Output the [x, y] coordinate of the center of the cell containing the given text.  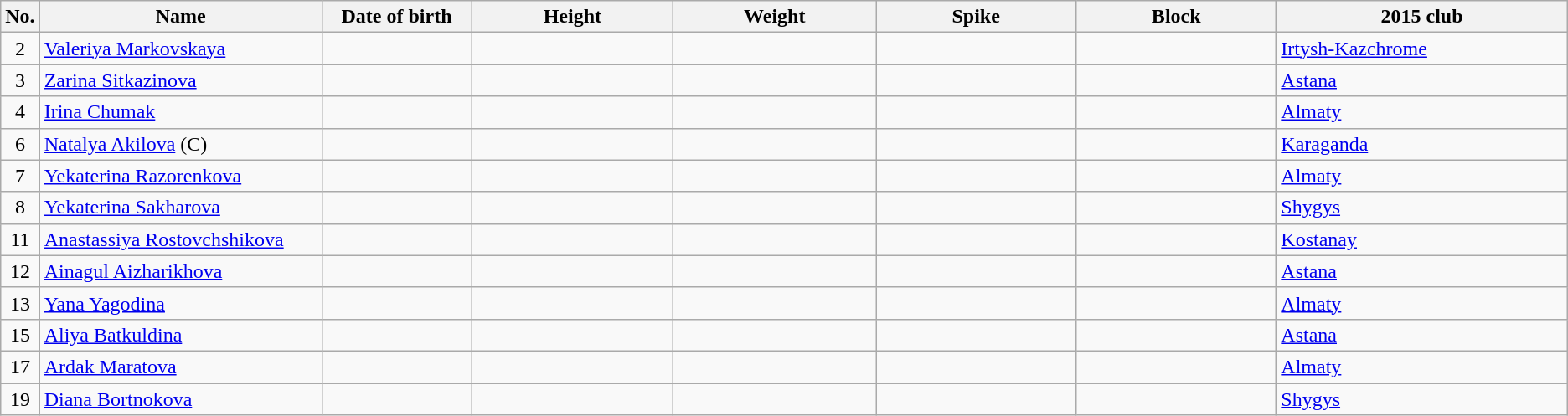
3 [20, 80]
12 [20, 271]
2 [20, 49]
Diana Bortnokova [181, 399]
Aliya Batkuldina [181, 335]
4 [20, 112]
No. [20, 17]
Yekaterina Razorenkova [181, 176]
Irina Chumak [181, 112]
Anastassiya Rostovchshikova [181, 239]
Date of birth [397, 17]
2015 club [1422, 17]
7 [20, 176]
Karaganda [1422, 144]
Ainagul Aizharikhova [181, 271]
Valeriya Markovskaya [181, 49]
Weight [775, 17]
Kostanay [1422, 239]
15 [20, 335]
Height [573, 17]
Block [1176, 17]
Ardak Maratova [181, 367]
Irtysh-Kazchrome [1422, 49]
13 [20, 303]
8 [20, 208]
Zarina Sitkazinova [181, 80]
Natalya Akilova (C) [181, 144]
17 [20, 367]
Name [181, 17]
Spike [977, 17]
6 [20, 144]
Yana Yagodina [181, 303]
Yekaterina Sakharova [181, 208]
11 [20, 239]
19 [20, 399]
